From the cell containing the given text, extract its center point as [x, y] coordinate. 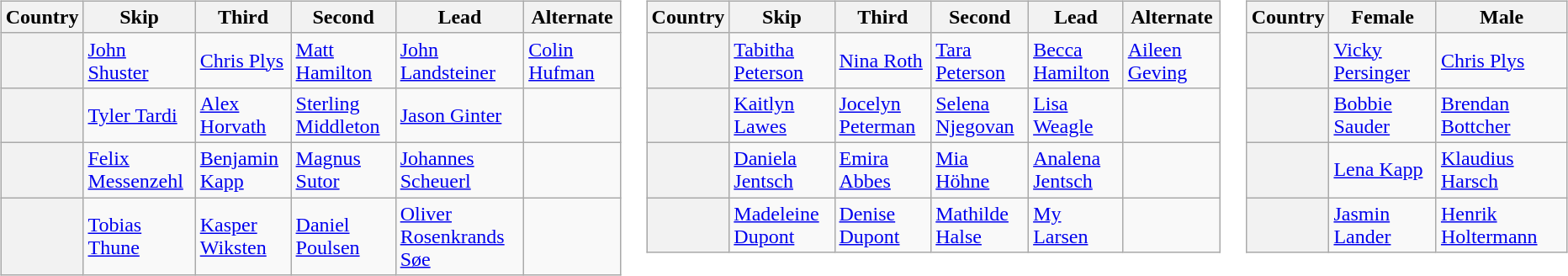
Female [1383, 17]
Tyler Tardi [140, 114]
Denise Dupont [883, 224]
Aileen Geving [1172, 61]
John Landsteiner [459, 61]
Daniela Jentsch [782, 170]
Johannes Scheuerl [459, 170]
Jason Ginter [459, 114]
Magnus Sutor [343, 170]
Klaudius Harsch [1501, 170]
Male [1501, 17]
Colin Hufman [572, 61]
Bobbie Sauder [1383, 114]
Jasmin Lander [1383, 224]
My Larsen [1077, 224]
Jocelyn Peterman [883, 114]
Lisa Weagle [1077, 114]
Daniel Poulsen [343, 236]
Analena Jentsch [1077, 170]
Becca Hamilton [1077, 61]
Vicky Persinger [1383, 61]
Sterling Middleton [343, 114]
Alex Horvath [243, 114]
Kasper Wiksten [243, 236]
Benjamin Kapp [243, 170]
John Shuster [140, 61]
Tabitha Peterson [782, 61]
Nina Roth [883, 61]
Oliver Rosenkrands Søe [459, 236]
Matt Hamilton [343, 61]
Mathilde Halse [980, 224]
Emira Abbes [883, 170]
Madeleine Dupont [782, 224]
Tobias Thune [140, 236]
Brendan Bottcher [1501, 114]
Felix Messenzehl [140, 170]
Kaitlyn Lawes [782, 114]
Tara Peterson [980, 61]
Lena Kapp [1383, 170]
Henrik Holtermann [1501, 224]
Selena Njegovan [980, 114]
Mia Höhne [980, 170]
